Capture the cell that displays the provided text and extract its (X, Y) central coordinate. 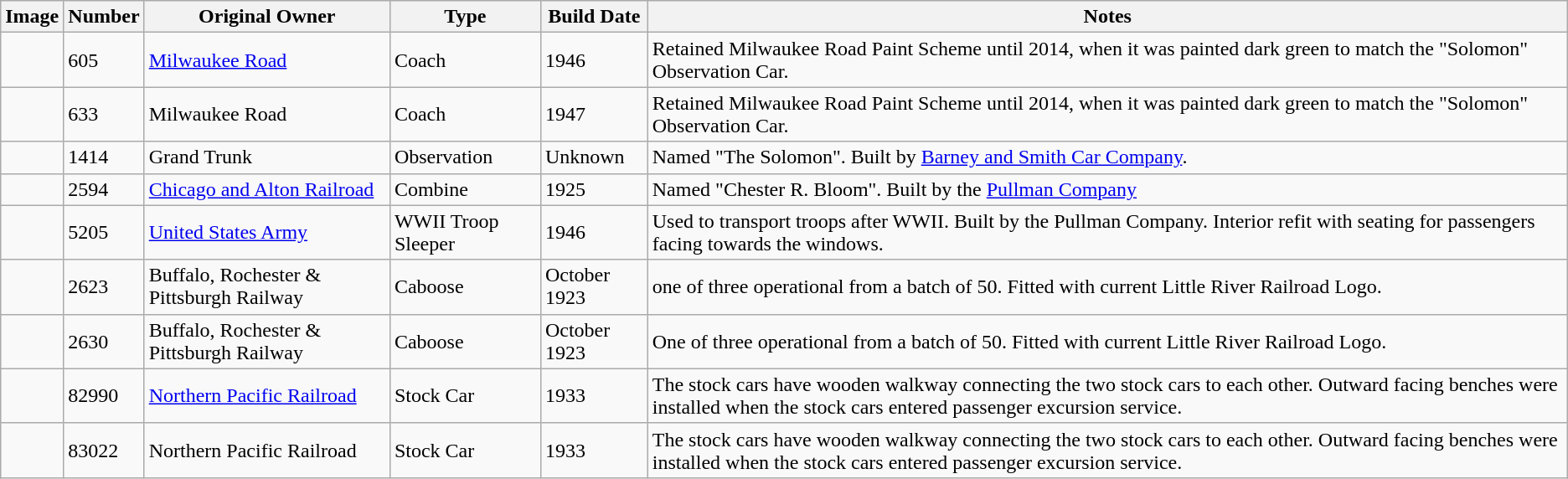
Build Date (594, 17)
633 (104, 114)
WWII Troop Sleeper (465, 233)
Chicago and Alton Railroad (266, 189)
2623 (104, 286)
One of three operational from a batch of 50. Fitted with current Little River Railroad Logo. (1107, 342)
1925 (594, 189)
Type (465, 17)
Observation (465, 157)
1414 (104, 157)
Used to transport troops after WWII. Built by the Pullman Company. Interior refit with seating for passengers facing towards the windows. (1107, 233)
Number (104, 17)
Notes (1107, 17)
United States Army (266, 233)
83022 (104, 451)
82990 (104, 395)
Image (32, 17)
Grand Trunk (266, 157)
Named "Chester R. Bloom". Built by the Pullman Company (1107, 189)
Named "The Solomon". Built by Barney and Smith Car Company. (1107, 157)
2594 (104, 189)
Combine (465, 189)
Unknown (594, 157)
2630 (104, 342)
one of three operational from a batch of 50. Fitted with current Little River Railroad Logo. (1107, 286)
605 (104, 60)
Original Owner (266, 17)
5205 (104, 233)
1947 (594, 114)
